Detect which cell encompasses the target text, then output its (x, y) center coordinate. 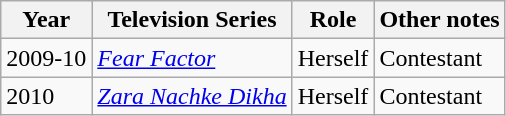
Other notes (440, 20)
Television Series (192, 20)
Fear Factor (192, 58)
Role (333, 20)
2010 (46, 96)
2009-10 (46, 58)
Year (46, 20)
Zara Nachke Dikha (192, 96)
